Identify which cell holds the provided text, then report its (X, Y) central coordinate. 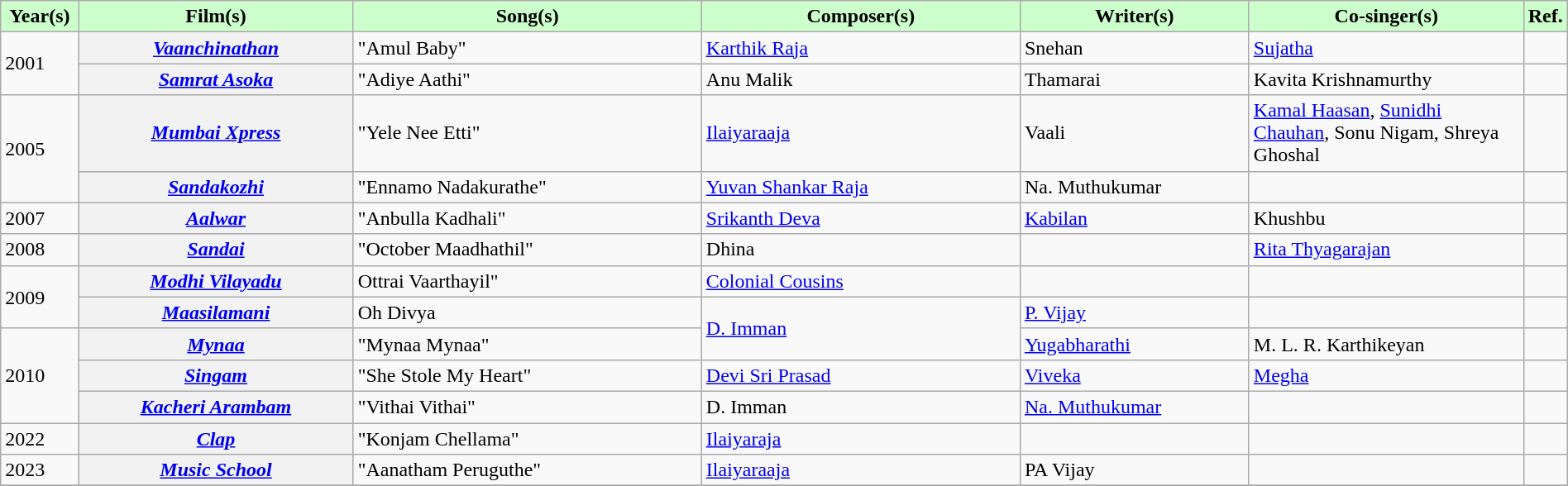
2022 (40, 439)
"Yele Nee Etti" (528, 133)
2005 (40, 149)
"Vithai Vithai" (528, 407)
Oh Divya (528, 312)
Colonial Cousins (860, 281)
Ottrai Vaarthayil" (528, 281)
Viveka (1135, 375)
Vaali (1135, 133)
Music School (216, 470)
Co-singer(s) (1386, 17)
Samrat Asoka (216, 79)
Megha (1386, 375)
Film(s) (216, 17)
Khushbu (1386, 218)
Anu Malik (860, 79)
2009 (40, 297)
Karthik Raja (860, 48)
Vaanchinathan (216, 48)
Mumbai Xpress (216, 133)
Year(s) (40, 17)
Kamal Haasan, Sunidhi Chauhan, Sonu Nigam, Shreya Ghoshal (1386, 133)
Kabilan (1135, 218)
"She Stole My Heart" (528, 375)
Song(s) (528, 17)
Ilaiyaraja (860, 439)
Clap (216, 439)
"Adiye Aathi" (528, 79)
2023 (40, 470)
Singam (216, 375)
Snehan (1135, 48)
"Anbulla Kadhali" (528, 218)
"Konjam Chellama" (528, 439)
2007 (40, 218)
P. Vijay (1135, 312)
Writer(s) (1135, 17)
Srikanth Deva (860, 218)
Sandai (216, 250)
Sandakozhi (216, 187)
Yugabharathi (1135, 344)
PA Vijay (1135, 470)
"Amul Baby" (528, 48)
2008 (40, 250)
Modhi Vilayadu (216, 281)
Kacheri Arambam (216, 407)
"Mynaa Mynaa" (528, 344)
Sujatha (1386, 48)
Aalwar (216, 218)
Kavita Krishnamurthy (1386, 79)
Rita Thyagarajan (1386, 250)
Thamarai (1135, 79)
Composer(s) (860, 17)
"Ennamo Nadakurathe" (528, 187)
Maasilamani (216, 312)
Ref. (1545, 17)
"October Maadhathil" (528, 250)
Dhina (860, 250)
Mynaa (216, 344)
2010 (40, 375)
Devi Sri Prasad (860, 375)
M. L. R. Karthikeyan (1386, 344)
Yuvan Shankar Raja (860, 187)
2001 (40, 64)
"Aanatham Peruguthe" (528, 470)
